Locate the cell with the specified text and output its [X, Y] center coordinate. 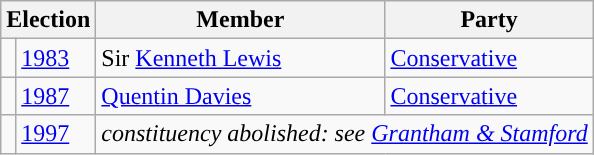
1987 [56, 96]
1983 [56, 58]
Sir Kenneth Lewis [240, 58]
Party [489, 20]
Election [48, 20]
constituency abolished: see Grantham & Stamford [344, 134]
Member [240, 20]
Quentin Davies [240, 96]
1997 [56, 134]
